Scan for the cell matching the given text and deliver its (X, Y) coordinate at center. 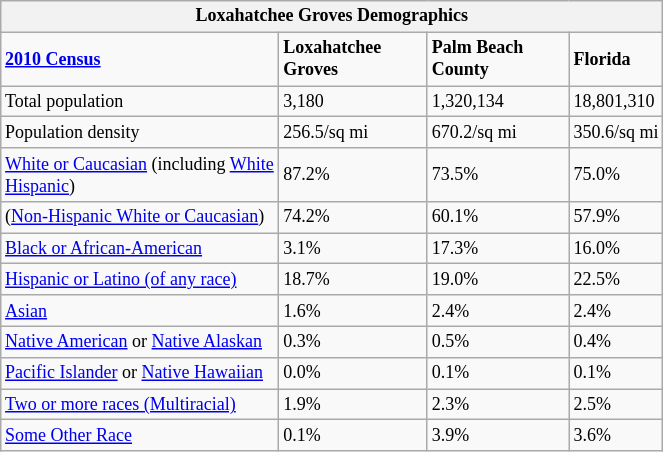
73.5% (498, 175)
3.9% (498, 436)
2010 Census (140, 59)
Total population (140, 102)
Native American or Native Alaskan (140, 342)
17.3% (498, 248)
Loxahatchee Groves (353, 59)
2.5% (616, 404)
75.0% (616, 175)
1.6% (353, 310)
Population density (140, 132)
Pacific Islander or Native Hawaiian (140, 372)
(Non-Hispanic White or Caucasian) (140, 218)
350.6/sq mi (616, 132)
Black or African-American (140, 248)
3.1% (353, 248)
0.3% (353, 342)
1,320,134 (498, 102)
670.2/sq mi (498, 132)
Asian (140, 310)
57.9% (616, 218)
74.2% (353, 218)
0.0% (353, 372)
1.9% (353, 404)
18,801,310 (616, 102)
0.5% (498, 342)
0.4% (616, 342)
Hispanic or Latino (of any race) (140, 280)
3,180 (353, 102)
Some Other Race (140, 436)
Loxahatchee Groves Demographics (332, 16)
Florida (616, 59)
87.2% (353, 175)
Two or more races (Multiracial) (140, 404)
3.6% (616, 436)
16.0% (616, 248)
2.3% (498, 404)
22.5% (616, 280)
18.7% (353, 280)
Palm Beach County (498, 59)
White or Caucasian (including White Hispanic) (140, 175)
19.0% (498, 280)
60.1% (498, 218)
256.5/sq mi (353, 132)
